Pinpoint the cell where the given text exists, returning its (X, Y) midpoint coordinate. 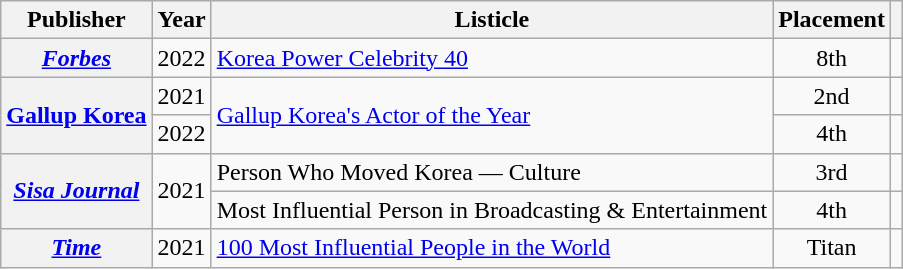
8th (832, 58)
3rd (832, 172)
Time (76, 248)
Titan (832, 248)
100 Most Influential People in the World (492, 248)
2nd (832, 96)
Gallup Korea's Actor of the Year (492, 115)
Forbes (76, 58)
Person Who Moved Korea — Culture (492, 172)
Publisher (76, 20)
Placement (832, 20)
Listicle (492, 20)
Korea Power Celebrity 40 (492, 58)
Gallup Korea (76, 115)
Sisa Journal (76, 191)
Most Influential Person in Broadcasting & Entertainment (492, 210)
Year (182, 20)
